Identify which cell holds the provided text, then report its [X, Y] central coordinate. 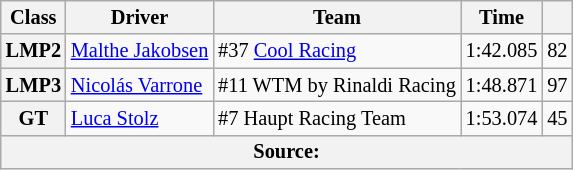
#7 Haupt Racing Team [337, 118]
Malthe Jakobsen [140, 51]
Driver [140, 17]
82 [557, 51]
Time [502, 17]
Luca Stolz [140, 118]
Team [337, 17]
LMP2 [34, 51]
1:42.085 [502, 51]
Source: [287, 152]
1:48.871 [502, 85]
Nicolás Varrone [140, 85]
GT [34, 118]
97 [557, 85]
LMP3 [34, 85]
#11 WTM by Rinaldi Racing [337, 85]
45 [557, 118]
#37 Cool Racing [337, 51]
Class [34, 17]
1:53.074 [502, 118]
